For the text-containing cell, return its midpoint in [X, Y] coordinate format. 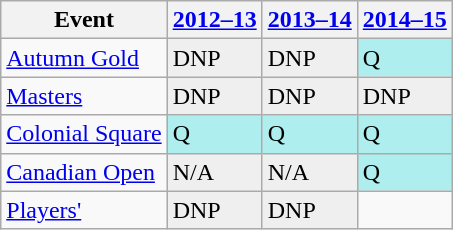
2012–13 [214, 20]
2014–15 [404, 20]
Autumn Gold [84, 58]
Event [84, 20]
Colonial Square [84, 134]
Masters [84, 96]
Players' [84, 210]
2013–14 [310, 20]
Canadian Open [84, 172]
